Provide the (x, y) coordinate of the cell's center where the given text is located.  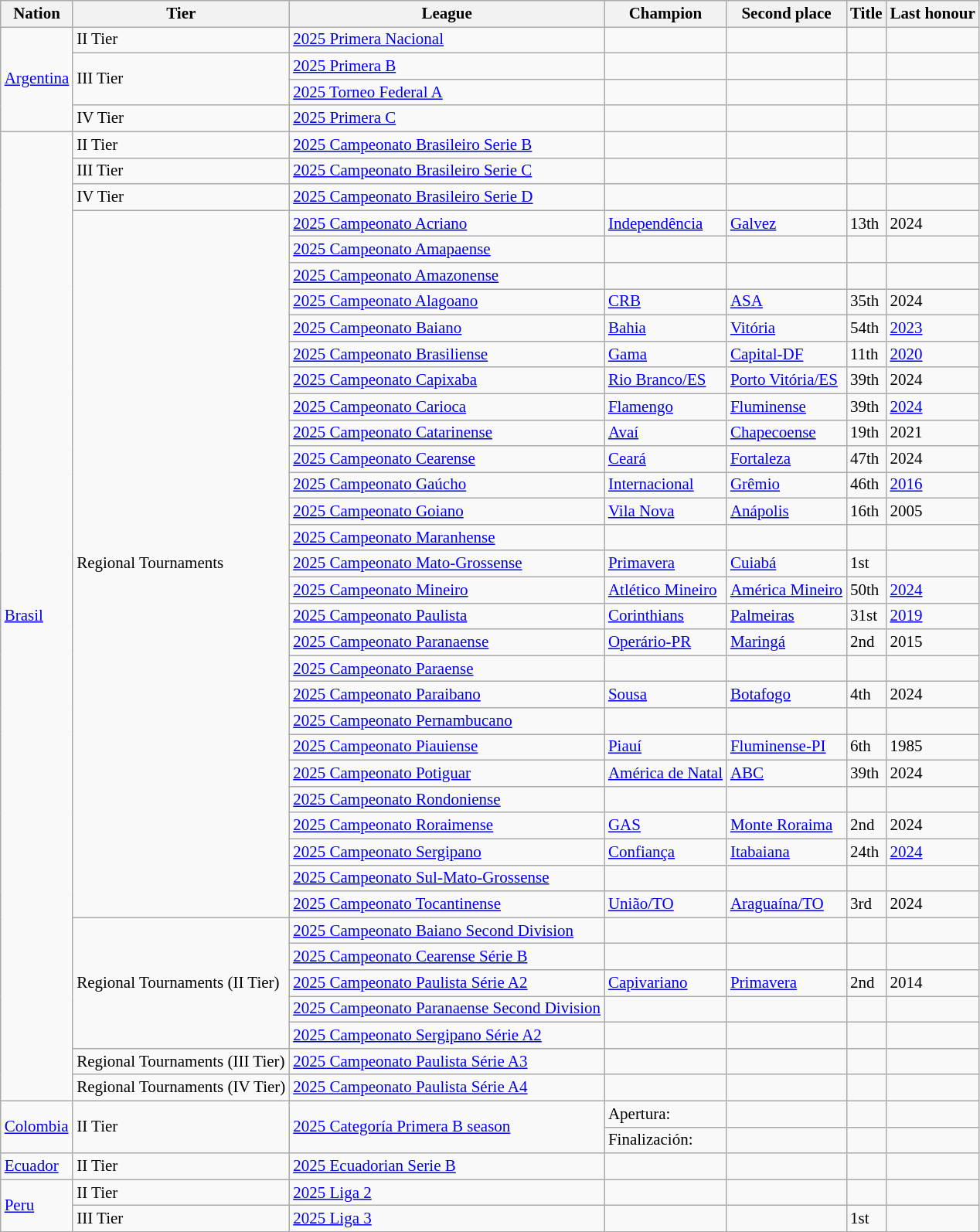
50th (866, 590)
Cuiabá (787, 563)
2025 Campeonato Roraimense (447, 825)
Last honour (933, 14)
2025 Campeonato Paulista Série A2 (447, 983)
54th (866, 328)
2025 Campeonato Amazonense (447, 276)
Fluminense-PI (787, 747)
2025 Campeonato Mato-Grossense (447, 563)
Title (866, 14)
Ecuador (37, 1166)
3rd (866, 904)
América de Natal (665, 774)
Confiança (665, 852)
Second place (787, 14)
2025 Primera C (447, 118)
Champion (665, 14)
2025 Campeonato Paraense (447, 669)
2025 Campeonato Sergipano Série A2 (447, 1035)
Internacional (665, 485)
2025 Campeonato Baiano (447, 328)
2025 Campeonato Acriano (447, 223)
Piauí (665, 747)
2025 Campeonato Cearense Série B (447, 957)
2025 Campeonato Paranaense Second Division (447, 1009)
2025 Campeonato Paulista (447, 616)
Chapecoense (787, 433)
Regional Tournaments (181, 564)
2025 Liga 2 (447, 1193)
Argentina (37, 80)
Monte Roraima (787, 825)
46th (866, 485)
Vitória (787, 328)
League (447, 14)
24th (866, 852)
2025 Campeonato Tocantinense (447, 904)
2025 Campeonato Goiano (447, 512)
2021 (933, 433)
2025 Campeonato Brasileiro Serie C (447, 171)
2025 Categoría Primera B season (447, 1127)
Botafogo (787, 695)
2025 Campeonato Cearense (447, 459)
América Mineiro (787, 590)
2025 Campeonato Amapaense (447, 250)
2025 Campeonato Carioca (447, 407)
2025 Primera Nacional (447, 40)
Fluminense (787, 407)
2025 Campeonato Brasiliense (447, 354)
2025 Ecuadorian Serie B (447, 1166)
2023 (933, 328)
Galvez (787, 223)
2025 Campeonato Piauiense (447, 747)
2025 Campeonato Potiguar (447, 774)
4th (866, 695)
Maringá (787, 642)
2025 Campeonato Maranhense (447, 538)
ABC (787, 774)
GAS (665, 825)
2025 Campeonato Paulista Série A3 (447, 1061)
Brasil (37, 616)
Vila Nova (665, 512)
2025 Campeonato Gaúcho (447, 485)
2020 (933, 354)
Fortaleza (787, 459)
2025 Campeonato Baiano Second Division (447, 931)
47th (866, 459)
Sousa (665, 695)
Rio Branco/ES (665, 380)
União/TO (665, 904)
31st (866, 616)
2025 Campeonato Paulista Série A4 (447, 1087)
Nation (37, 14)
2025 Campeonato Paraibano (447, 695)
2025 Campeonato Brasileiro Serie B (447, 145)
Palmeiras (787, 616)
Grêmio (787, 485)
Itabaiana (787, 852)
2025 Campeonato Sergipano (447, 852)
Regional Tournaments (II Tier) (181, 983)
Peru (37, 1206)
CRB (665, 302)
2005 (933, 512)
Araguaína/TO (787, 904)
Regional Tournaments (III Tier) (181, 1061)
Anápolis (787, 512)
Finalización: (665, 1140)
2025 Campeonato Rondoniense (447, 799)
2025 Campeonato Paranaense (447, 642)
Independência (665, 223)
Porto Vitória/ES (787, 380)
2025 Primera B (447, 66)
16th (866, 512)
Colombia (37, 1127)
2025 Campeonato Sul-Mato-Grossense (447, 878)
2025 Campeonato Pernambucano (447, 721)
2019 (933, 616)
1985 (933, 747)
Atlético Mineiro (665, 590)
11th (866, 354)
2015 (933, 642)
2025 Campeonato Capixaba (447, 380)
Regional Tournaments (IV Tier) (181, 1087)
2025 Campeonato Brasileiro Serie D (447, 197)
Ceará (665, 459)
Bahia (665, 328)
2025 Liga 3 (447, 1219)
6th (866, 747)
19th (866, 433)
ASA (787, 302)
35th (866, 302)
Operário-PR (665, 642)
2025 Campeonato Mineiro (447, 590)
Corinthians (665, 616)
Gama (665, 354)
Capivariano (665, 983)
2014 (933, 983)
Tier (181, 14)
Apertura: (665, 1114)
2025 Campeonato Catarinense (447, 433)
Flamengo (665, 407)
2025 Torneo Federal A (447, 92)
2016 (933, 485)
2025 Campeonato Alagoano (447, 302)
Avaí (665, 433)
Capital-DF (787, 354)
13th (866, 223)
